Output the (x, y) coordinate of the center of the cell containing the given text.  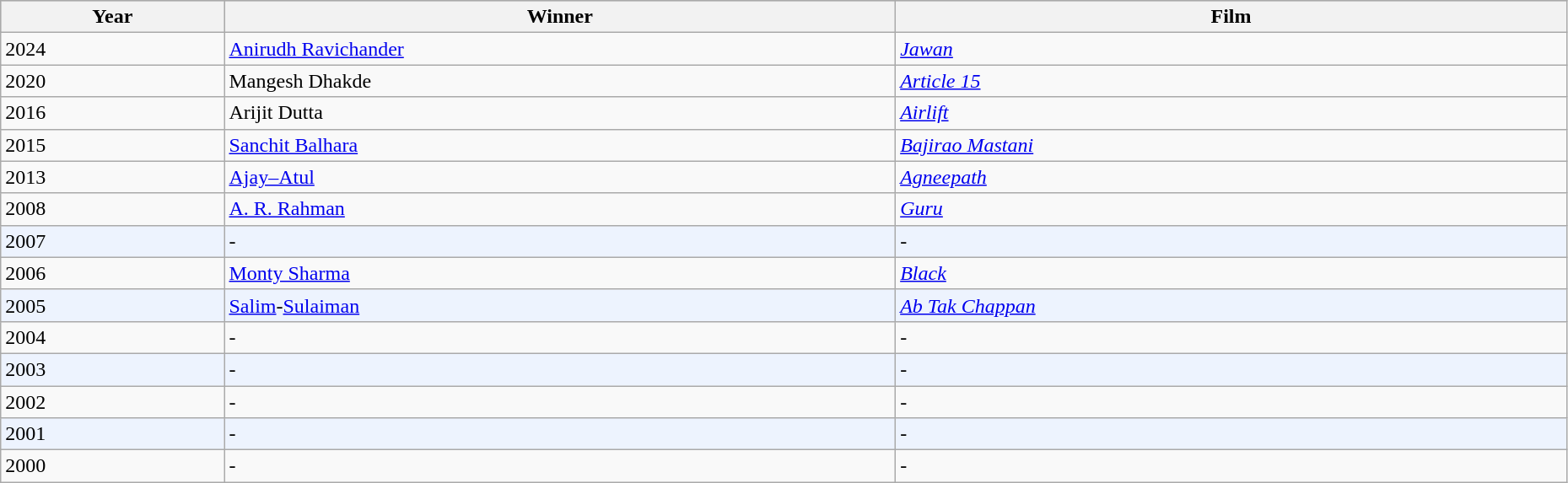
2015 (113, 145)
Film (1231, 17)
Jawan (1231, 49)
2005 (113, 305)
Bajirao Mastani (1231, 145)
2007 (113, 241)
Year (113, 17)
Agneepath (1231, 177)
2008 (113, 209)
Article 15 (1231, 81)
2001 (113, 434)
Airlift (1231, 113)
2020 (113, 81)
2004 (113, 337)
A. R. Rahman (560, 209)
Winner (560, 17)
2016 (113, 113)
2006 (113, 273)
Black (1231, 273)
Ab Tak Chappan (1231, 305)
2003 (113, 369)
Arijit Dutta (560, 113)
Monty Sharma (560, 273)
2024 (113, 49)
Mangesh Dhakde (560, 81)
Sanchit Balhara (560, 145)
2013 (113, 177)
Ajay–Atul (560, 177)
2000 (113, 466)
Anirudh Ravichander (560, 49)
2002 (113, 402)
Salim-Sulaiman (560, 305)
Guru (1231, 209)
